Return the [X, Y] coordinate for the center point of the cell that contains the specified text.  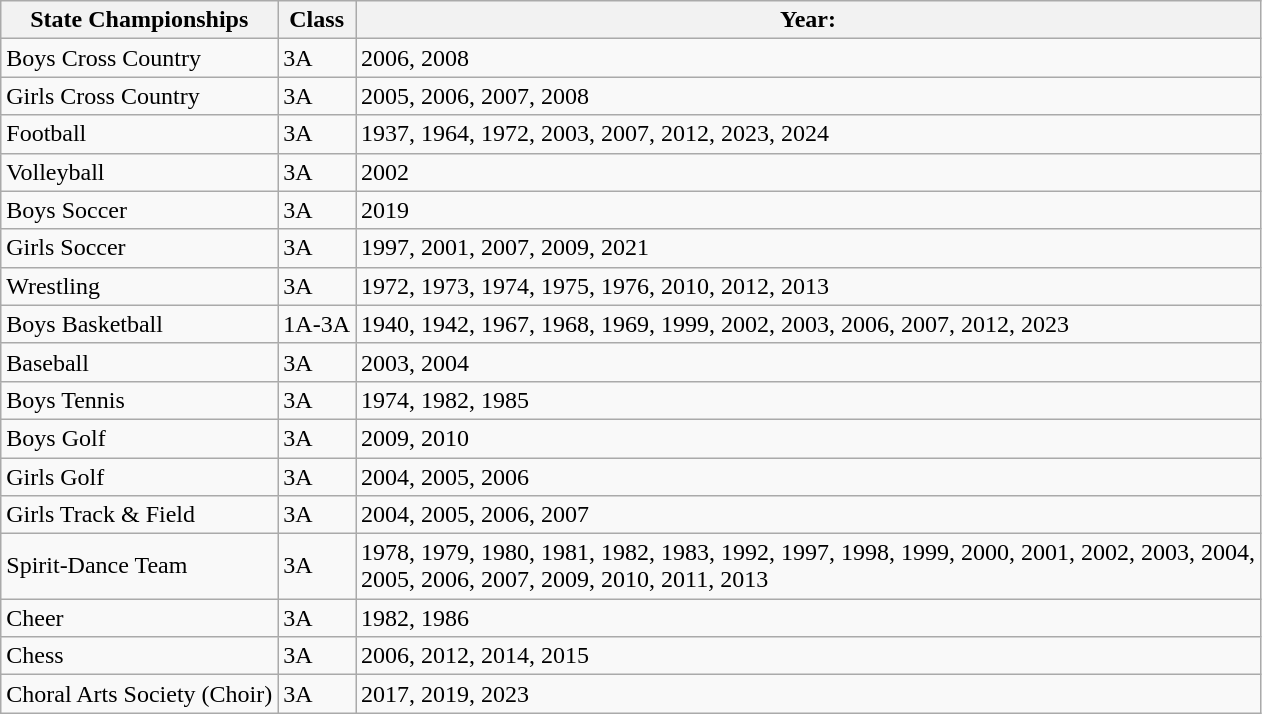
Boys Tennis [140, 400]
2005, 2006, 2007, 2008 [808, 96]
Boys Soccer [140, 210]
Spirit-Dance Team [140, 566]
1982, 1986 [808, 618]
2004, 2005, 2006 [808, 477]
1978, 1979, 1980, 1981, 1982, 1983, 1992, 1997, 1998, 1999, 2000, 2001, 2002, 2003, 2004, 2005, 2006, 2007, 2009, 2010, 2011, 2013 [808, 566]
Boys Basketball [140, 324]
1940, 1942, 1967, 1968, 1969, 1999, 2002, 2003, 2006, 2007, 2012, 2023 [808, 324]
2003, 2004 [808, 362]
2009, 2010 [808, 438]
Girls Track & Field [140, 515]
2017, 2019, 2023 [808, 694]
Cheer [140, 618]
Girls Cross Country [140, 96]
Volleyball [140, 172]
1A-3A [317, 324]
Chess [140, 656]
Class [317, 20]
State Championships [140, 20]
Boys Golf [140, 438]
Baseball [140, 362]
Boys Cross Country [140, 58]
2006, 2008 [808, 58]
1997, 2001, 2007, 2009, 2021 [808, 248]
Football [140, 134]
1937, 1964, 1972, 2003, 2007, 2012, 2023, 2024 [808, 134]
2002 [808, 172]
2006, 2012, 2014, 2015 [808, 656]
1974, 1982, 1985 [808, 400]
Wrestling [140, 286]
Girls Soccer [140, 248]
2004, 2005, 2006, 2007 [808, 515]
1972, 1973, 1974, 1975, 1976, 2010, 2012, 2013 [808, 286]
Year: [808, 20]
Girls Golf [140, 477]
2019 [808, 210]
Choral Arts Society (Choir) [140, 694]
